Find where the given text appears and provide that cell's center as [X, Y] coordinate. 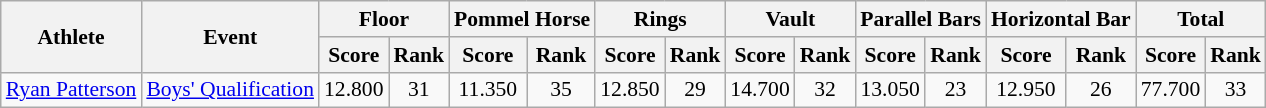
33 [1236, 90]
13.050 [890, 90]
Rings [660, 19]
14.700 [760, 90]
Vault [790, 19]
Ryan Patterson [72, 90]
29 [696, 90]
26 [1101, 90]
Event [230, 36]
12.850 [630, 90]
Parallel Bars [920, 19]
77.700 [1170, 90]
Athlete [72, 36]
35 [562, 90]
Horizontal Bar [1061, 19]
Boys' Qualification [230, 90]
Floor [384, 19]
Pommel Horse [522, 19]
31 [418, 90]
12.800 [354, 90]
32 [826, 90]
Total [1201, 19]
11.350 [488, 90]
23 [956, 90]
12.950 [1026, 90]
